Search for the cell housing the specified text and yield its (x, y) center coordinate. 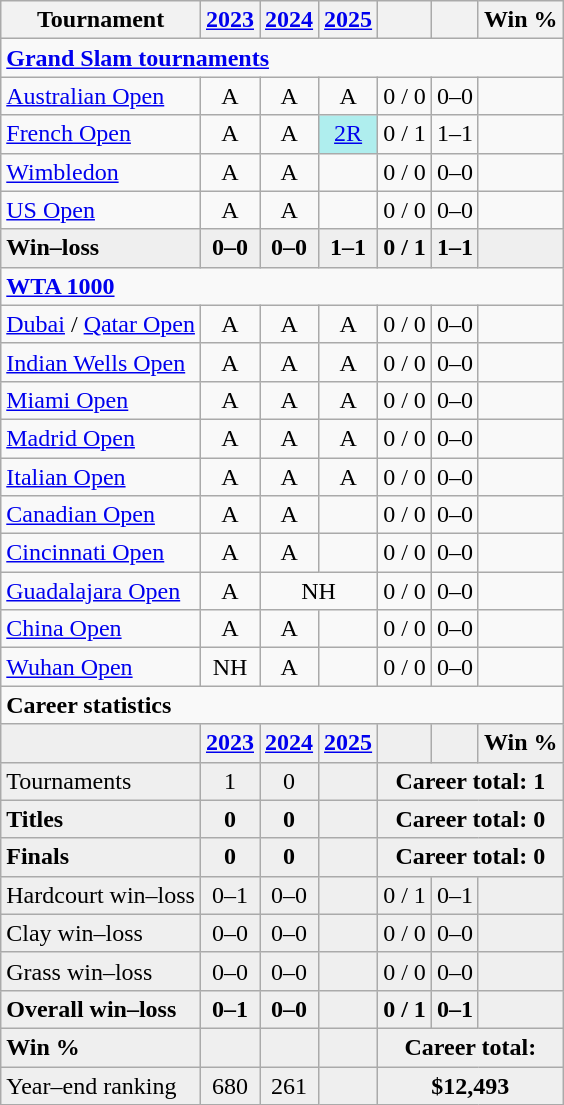
French Open (101, 134)
Grass win–loss (101, 971)
Cincinnati Open (101, 553)
Wuhan Open (101, 667)
Australian Open (101, 96)
WTA 1000 (282, 286)
Career statistics (282, 705)
Career total: (470, 1047)
US Open (101, 210)
Indian Wells Open (101, 362)
Finals (101, 857)
China Open (101, 629)
Win–loss (101, 248)
Career total: 1 (470, 781)
Grand Slam tournaments (282, 58)
$12,493 (470, 1085)
Miami Open (101, 400)
Wimbledon (101, 172)
Canadian Open (101, 515)
Dubai / Qatar Open (101, 324)
Year–end ranking (101, 1085)
Tournaments (101, 781)
Hardcourt win–loss (101, 895)
680 (230, 1085)
Clay win–loss (101, 933)
1 (230, 781)
Tournament (101, 20)
261 (290, 1085)
Guadalajara Open (101, 591)
Titles (101, 819)
Italian Open (101, 477)
2R (348, 134)
Overall win–loss (101, 1009)
Madrid Open (101, 438)
